Determine the (X, Y) coordinate at the center of the cell enclosing the given text.  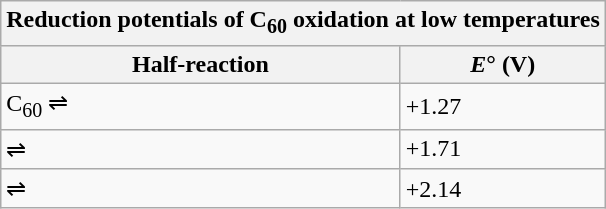
Reduction potentials of C60 oxidation at low temperatures (304, 23)
+1.71 (502, 149)
Half-reaction (200, 64)
C60 ⇌ (200, 106)
+2.14 (502, 189)
+1.27 (502, 106)
E° (V) (502, 64)
